Pinpoint the cell where the given text exists, returning its [X, Y] midpoint coordinate. 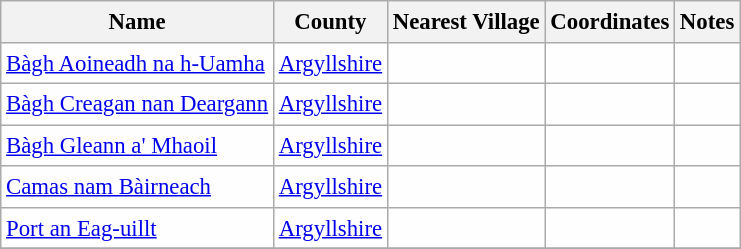
Bàgh Gleann a' Mhaoil [138, 146]
Nearest Village [466, 22]
Coordinates [610, 22]
Bàgh Creagan nan Deargann [138, 104]
Port an Eag-uillt [138, 228]
Bàgh Aoineadh na h-Uamha [138, 62]
Camas nam Bàirneach [138, 186]
County [330, 22]
Notes [708, 22]
Name [138, 22]
